Locate the cell with the specified text and output its (x, y) center coordinate. 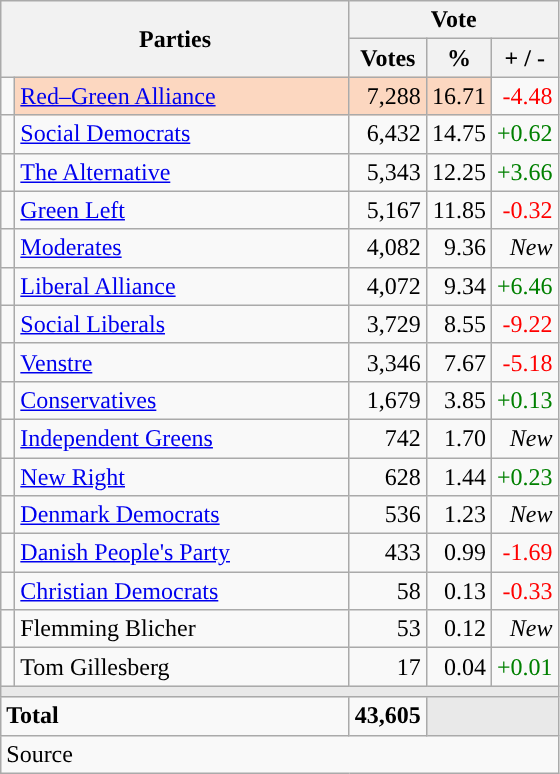
Denmark Democrats (182, 515)
Green Left (182, 210)
536 (388, 515)
7.67 (458, 362)
-9.22 (524, 324)
The Alternative (182, 172)
5,167 (388, 210)
Votes (388, 58)
17 (388, 667)
3,729 (388, 324)
Flemming Blicher (182, 629)
Venstre (182, 362)
Tom Gillesberg (182, 667)
4,082 (388, 248)
9.36 (458, 248)
3,346 (388, 362)
1.44 (458, 477)
58 (388, 591)
+ / - (524, 58)
Moderates (182, 248)
6,432 (388, 134)
Parties (176, 39)
Social Democrats (182, 134)
Liberal Alliance (182, 286)
-0.32 (524, 210)
Total (176, 716)
43,605 (388, 716)
-5.18 (524, 362)
9.34 (458, 286)
16.71 (458, 96)
Social Liberals (182, 324)
1.70 (458, 438)
1.23 (458, 515)
Christian Democrats (182, 591)
+0.13 (524, 400)
628 (388, 477)
Conservatives (182, 400)
8.55 (458, 324)
4,072 (388, 286)
3.85 (458, 400)
Source (280, 754)
11.85 (458, 210)
% (458, 58)
-1.69 (524, 553)
+6.46 (524, 286)
+3.66 (524, 172)
0.04 (458, 667)
1,679 (388, 400)
0.13 (458, 591)
Independent Greens (182, 438)
433 (388, 553)
+0.23 (524, 477)
Red–Green Alliance (182, 96)
742 (388, 438)
7,288 (388, 96)
Danish People's Party (182, 553)
5,343 (388, 172)
0.12 (458, 629)
53 (388, 629)
+0.62 (524, 134)
New Right (182, 477)
Vote (454, 20)
0.99 (458, 553)
14.75 (458, 134)
-4.48 (524, 96)
12.25 (458, 172)
-0.33 (524, 591)
+0.01 (524, 667)
